Locate the cell with the specified text and output its (x, y) center coordinate. 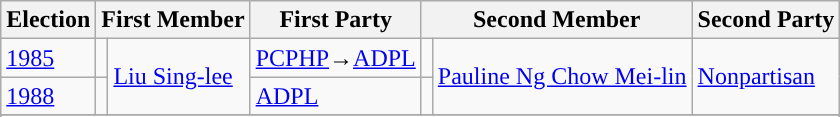
1985 (48, 58)
First Member (173, 20)
Liu Sing-lee (179, 77)
ADPL (336, 96)
Nonpartisan (766, 77)
Second Party (766, 20)
First Party (336, 20)
1988 (48, 96)
Pauline Ng Chow Mei-lin (562, 77)
Election (48, 20)
PCPHP→ADPL (336, 58)
Second Member (556, 20)
